Identify which cell holds the provided text, then report its (x, y) central coordinate. 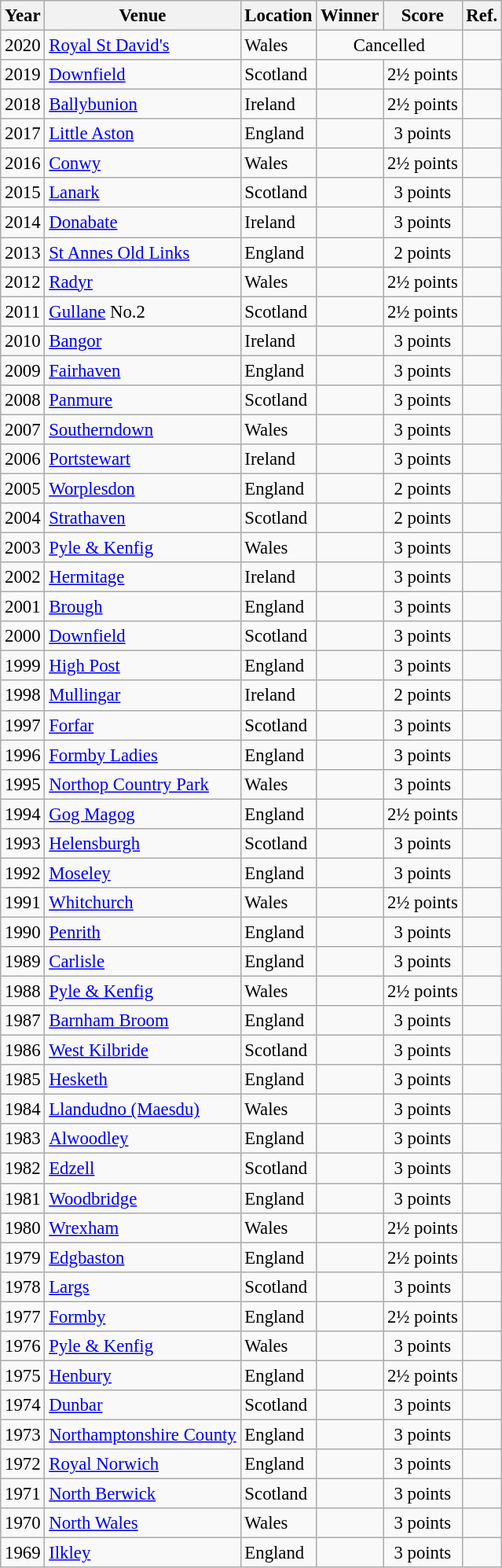
Ref. (482, 16)
Year (23, 16)
Northop Country Park (143, 784)
1981 (23, 1198)
Gog Magog (143, 814)
Dunbar (143, 1405)
Ballybunion (143, 105)
Whitchurch (143, 903)
High Post (143, 666)
1994 (23, 814)
Formby (143, 1316)
2011 (23, 311)
1976 (23, 1346)
Little Aston (143, 134)
1973 (23, 1434)
St Annes Old Links (143, 252)
1977 (23, 1316)
2009 (23, 370)
Forfar (143, 725)
1986 (23, 1051)
Ilkley (143, 1553)
2002 (23, 577)
2001 (23, 607)
Venue (143, 16)
1991 (23, 903)
Hermitage (143, 577)
2010 (23, 340)
1970 (23, 1523)
1995 (23, 784)
North Berwick (143, 1494)
Helensburgh (143, 844)
Barnham Broom (143, 1021)
Winner (350, 16)
1990 (23, 932)
1997 (23, 725)
2020 (23, 46)
2014 (23, 223)
2006 (23, 459)
West Kilbride (143, 1051)
Penrith (143, 932)
1975 (23, 1375)
Formby Ladies (143, 755)
Edgbaston (143, 1257)
Mullingar (143, 696)
1972 (23, 1464)
1980 (23, 1228)
1996 (23, 755)
Edzell (143, 1169)
2013 (23, 252)
2004 (23, 518)
Cancelled (390, 46)
Moseley (143, 873)
Location (278, 16)
Royal St David's (143, 46)
Lanark (143, 193)
1993 (23, 844)
1974 (23, 1405)
Score (423, 16)
Carlisle (143, 962)
1979 (23, 1257)
Hesketh (143, 1080)
1969 (23, 1553)
Alwoodley (143, 1139)
Southerndown (143, 429)
1989 (23, 962)
1971 (23, 1494)
Panmure (143, 400)
2012 (23, 282)
2003 (23, 548)
2016 (23, 164)
2019 (23, 75)
Worplesdon (143, 488)
Donabate (143, 223)
Radyr (143, 282)
1982 (23, 1169)
Northamptonshire County (143, 1434)
1988 (23, 992)
Woodbridge (143, 1198)
2000 (23, 636)
Fairhaven (143, 370)
Strathaven (143, 518)
2008 (23, 400)
Portstewart (143, 459)
2007 (23, 429)
Wrexham (143, 1228)
1999 (23, 666)
1992 (23, 873)
1978 (23, 1286)
1983 (23, 1139)
Royal Norwich (143, 1464)
Largs (143, 1286)
Llandudno (Maesdu) (143, 1110)
1987 (23, 1021)
Gullane No.2 (143, 311)
1985 (23, 1080)
2017 (23, 134)
1984 (23, 1110)
2018 (23, 105)
Henbury (143, 1375)
1998 (23, 696)
2015 (23, 193)
2005 (23, 488)
North Wales (143, 1523)
Bangor (143, 340)
Conwy (143, 164)
Brough (143, 607)
